Locate the cell with the specified text and output its (x, y) center coordinate. 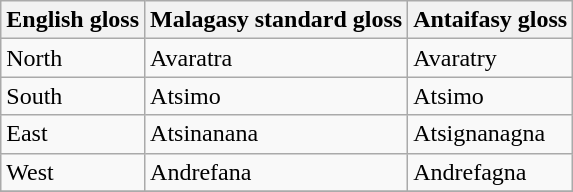
English gloss (73, 20)
South (73, 96)
Andrefagna (490, 172)
Atsinanana (276, 134)
North (73, 58)
West (73, 172)
Malagasy standard gloss (276, 20)
Avaratra (276, 58)
Atsignanagna (490, 134)
Andrefana (276, 172)
Avaratry (490, 58)
Antaifasy gloss (490, 20)
East (73, 134)
